Return the (x, y) coordinate for the center point of the cell that contains the specified text.  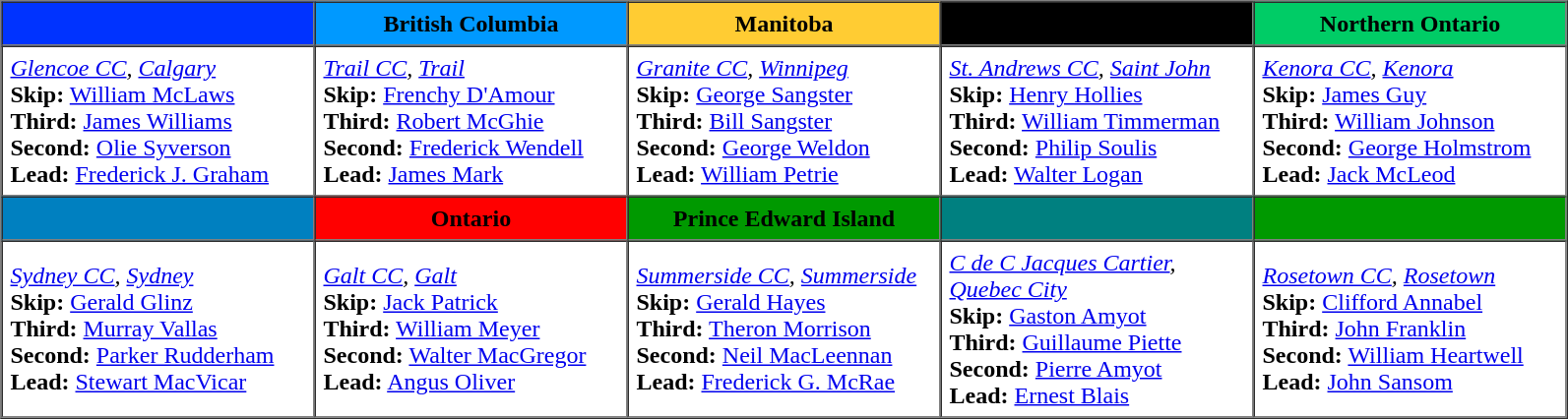
C de C Jacques Cartier, Quebec CitySkip: Gaston Amyot Third: Guillaume Piette Second: Pierre Amyot Lead: Ernest Blais (1098, 329)
Prince Edward Island (784, 218)
Kenora CC, KenoraSkip: James Guy Third: William Johnson Second: George Holmstrom Lead: Jack McLeod (1411, 120)
British Columbia (471, 24)
Rosetown CC, RosetownSkip: Clifford Annabel Third: John Franklin Second: William Heartwell Lead: John Sansom (1411, 329)
Summerside CC, SummersideSkip: Gerald Hayes Third: Theron Morrison Second: Neil MacLeennan Lead: Frederick G. McRae (784, 329)
Galt CC, GaltSkip: Jack Patrick Third: William Meyer Second: Walter MacGregor Lead: Angus Oliver (471, 329)
Manitoba (784, 24)
Northern Ontario (1411, 24)
St. Andrews CC, Saint JohnSkip: Henry Hollies Third: William Timmerman Second: Philip Soulis Lead: Walter Logan (1098, 120)
Granite CC, WinnipegSkip: George Sangster Third: Bill Sangster Second: George Weldon Lead: William Petrie (784, 120)
Trail CC, TrailSkip: Frenchy D'Amour Third: Robert McGhie Second: Frederick Wendell Lead: James Mark (471, 120)
Ontario (471, 218)
Sydney CC, SydneySkip: Gerald Glinz Third: Murray Vallas Second: Parker Rudderham Lead: Stewart MacVicar (158, 329)
Glencoe CC, CalgarySkip: William McLaws Third: James Williams Second: Olie Syverson Lead: Frederick J. Graham (158, 120)
